Return the (X, Y) coordinate for the center point of the cell that contains the specified text.  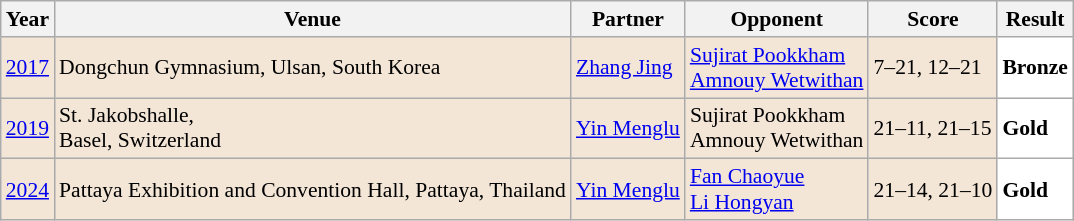
21–14, 21–10 (932, 190)
Opponent (777, 19)
Score (932, 19)
Zhang Jing (628, 68)
Partner (628, 19)
Result (1035, 19)
Year (28, 19)
2024 (28, 190)
7–21, 12–21 (932, 68)
St. Jakobshalle,Basel, Switzerland (312, 128)
Fan Chaoyue Li Hongyan (777, 190)
Bronze (1035, 68)
21–11, 21–15 (932, 128)
Pattaya Exhibition and Convention Hall, Pattaya, Thailand (312, 190)
2019 (28, 128)
2017 (28, 68)
Dongchun Gymnasium, Ulsan, South Korea (312, 68)
Venue (312, 19)
